Identify which cell holds the provided text, then report its [x, y] central coordinate. 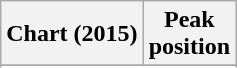
Peakposition [189, 34]
Chart (2015) [72, 34]
